Extract the (x, y) coordinate from the center of the cell holding the provided text.  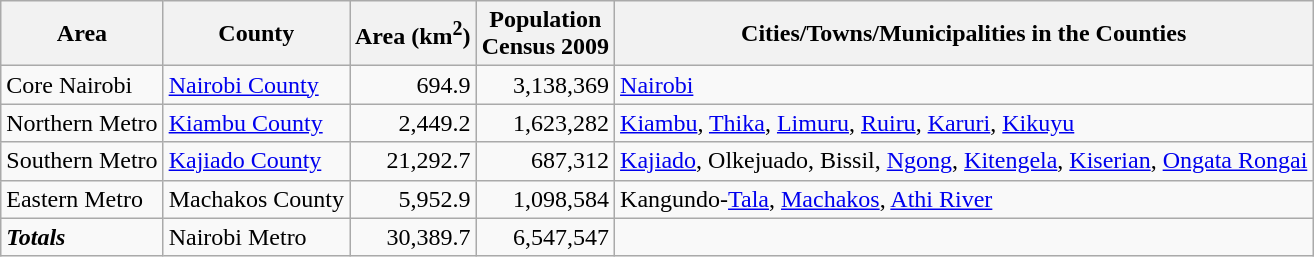
Machakos County (256, 199)
5,952.9 (414, 199)
Southern Metro (82, 161)
Kiambu, Thika, Limuru, Ruiru, Karuri, Kikuyu (964, 123)
Nairobi County (256, 85)
Kajiado, Olkejuado, Bissil, Ngong, Kitengela, Kiserian, Ongata Rongai (964, 161)
Kangundo-Tala, Machakos, Athi River (964, 199)
PopulationCensus 2009 (545, 34)
Eastern Metro (82, 199)
687,312 (545, 161)
Kajiado County (256, 161)
Area (km2) (414, 34)
1,098,584 (545, 199)
Northern Metro (82, 123)
Area (82, 34)
Kiambu County (256, 123)
County (256, 34)
Cities/Towns/Municipalities in the Counties (964, 34)
3,138,369 (545, 85)
2,449.2 (414, 123)
Core Nairobi (82, 85)
30,389.7 (414, 237)
1,623,282 (545, 123)
6,547,547 (545, 237)
21,292.7 (414, 161)
Nairobi Metro (256, 237)
694.9 (414, 85)
Nairobi (964, 85)
Totals (82, 237)
